Pinpoint the cell where the given text exists, returning its (x, y) midpoint coordinate. 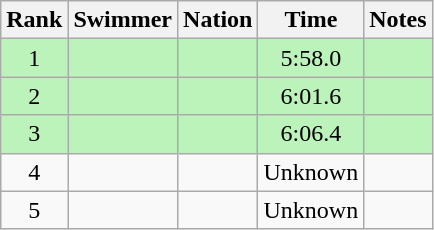
Notes (398, 20)
5:58.0 (311, 58)
Nation (218, 20)
6:06.4 (311, 134)
5 (34, 210)
3 (34, 134)
4 (34, 172)
2 (34, 96)
Time (311, 20)
Rank (34, 20)
1 (34, 58)
6:01.6 (311, 96)
Swimmer (123, 20)
